Determine the [X, Y] coordinate at the center of the cell enclosing the given text.  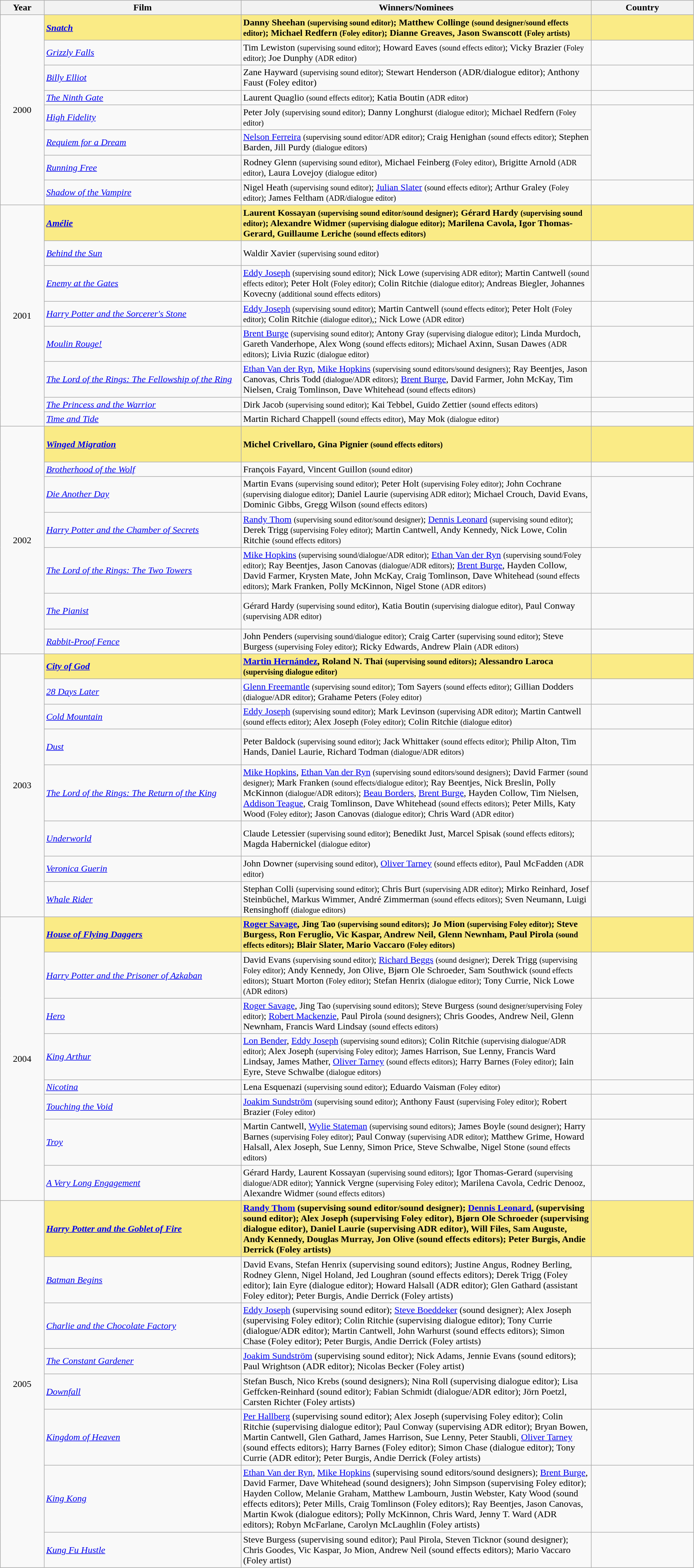
Nigel Heath (supervising sound editor); Julian Slater (sound effects editor); Arthur Graley (Foley editor); James Feltham (ADR/dialogue editor) [416, 193]
The Lord of the Rings: The Two Towers [142, 570]
Martin Hernández, Roland N. Thai (supervising sound editors); Alessandro Laroca (supervising dialogue editor) [416, 666]
House of Flying Daggers [142, 935]
John Downer (supervising sound editor), Oliver Tarney (sound effects editor), Paul McFadden (ADR editor) [416, 869]
Harry Potter and the Chamber of Secrets [142, 530]
King Kong [142, 1499]
Kung Fu Hustle [142, 1550]
Troy [142, 1142]
High Fidelity [142, 117]
Joakim Sundström (supervising sound editor); Anthony Faust (supervising Foley editor); Robert Brazier (Foley editor) [416, 1106]
Touching the Void [142, 1106]
Laurent Quaglio (sound effects editor); Katia Boutin (ADR editor) [416, 97]
Time and Tide [142, 419]
The Lord of the Rings: The Return of the King [142, 792]
Claude Letessier (supervising sound editor); Benedikt Just, Marcel Spisak (sound effects editors); Magda Habernickel (dialogue editor) [416, 839]
2001 [22, 316]
Requiem for a Dream [142, 143]
King Arthur [142, 1056]
Enemy at the Gates [142, 283]
Die Another Day [142, 494]
Harry Potter and the Sorcerer's Stone [142, 314]
Moulin Rouge! [142, 344]
Underworld [142, 839]
Glenn Freemantle (supervising sound editor); Tom Sayers (sound effects editor); Gillian Dodders (dialogue/ADR editor); Grahame Peters (Foley editor) [416, 691]
Brotherhood of the Wolf [142, 469]
Nelson Ferreira (supervising sound editor/ADR editor); Craig Henighan (sound effects editor); Stephen Barden, Jill Purdy (dialogue editors) [416, 143]
The Constant Gardener [142, 1361]
Amélie [142, 223]
Veronica Guerin [142, 869]
Nicotina [142, 1087]
Hero [142, 1016]
Film [142, 8]
Batman Begins [142, 1280]
The Princess and the Warrior [142, 405]
Zane Hayward (supervising sound editor); Stewart Henderson (ADR/dialogue editor); Anthony Faust (Foley editor) [416, 78]
Dirk Jacob (supervising sound editor); Kai Tebbel, Guido Zettier (sound effects editors) [416, 405]
Peter Joly (supervising sound editor); Danny Longhurst (dialogue editor); Michael Redfern (Foley editor) [416, 117]
Rodney Glenn (supervising sound editor), Michael Feinberg (Foley editor), Brigitte Arnold (ADR editor), Laura Lovejoy (dialogue editor) [416, 167]
2002 [22, 540]
Shadow of the Vampire [142, 193]
Whale Rider [142, 899]
Snatch [142, 28]
The Pianist [142, 611]
Martin Richard Chappell (sound effects editor), May Mok (dialogue editor) [416, 419]
City of God [142, 666]
Dust [142, 747]
Behind the Sun [142, 253]
Downfall [142, 1392]
Gérard Hardy (supervising sound editor), Katia Boutin (supervising dialogue editor), Paul Conway (supervising ADR editor) [416, 611]
Winners/Nominees [416, 8]
The Ninth Gate [142, 97]
Waldir Xavier (supervising sound editor) [416, 253]
Tim Lewiston (supervising sound editor); Howard Eaves (sound effects editor); Vicky Brazier (Foley editor); Joe Dunphy (ADR editor) [416, 52]
Harry Potter and the Goblet of Fire [142, 1229]
Michel Crivellaro, Gina Pignier (sound effects editors) [416, 444]
Harry Potter and the Prisoner of Azkaban [142, 975]
2005 [22, 1384]
Lena Esquenazi (supervising sound editor); Eduardo Vaisman (Foley editor) [416, 1087]
2004 [22, 1059]
Kingdom of Heaven [142, 1437]
Joakim Sundström (supervising sound editor); Nick Adams, Jennie Evans (sound editors); Paul Wrightson (ADR editor); Nicolas Becker (Foley artist) [416, 1361]
Running Free [142, 167]
Grizzly Falls [142, 52]
Winged Migration [142, 444]
2003 [22, 785]
Cold Mountain [142, 717]
The Lord of the Rings: The Fellowship of the Ring [142, 379]
A Very Long Engagement [142, 1183]
Year [22, 8]
Billy Elliot [142, 78]
François Fayard, Vincent Guillon (sound editor) [416, 469]
28 Days Later [142, 691]
2000 [22, 110]
Rabbit-Proof Fence [142, 641]
Charlie and the Chocolate Factory [142, 1325]
Country [642, 8]
